Find where the given text appears and provide that cell's center as (X, Y) coordinate. 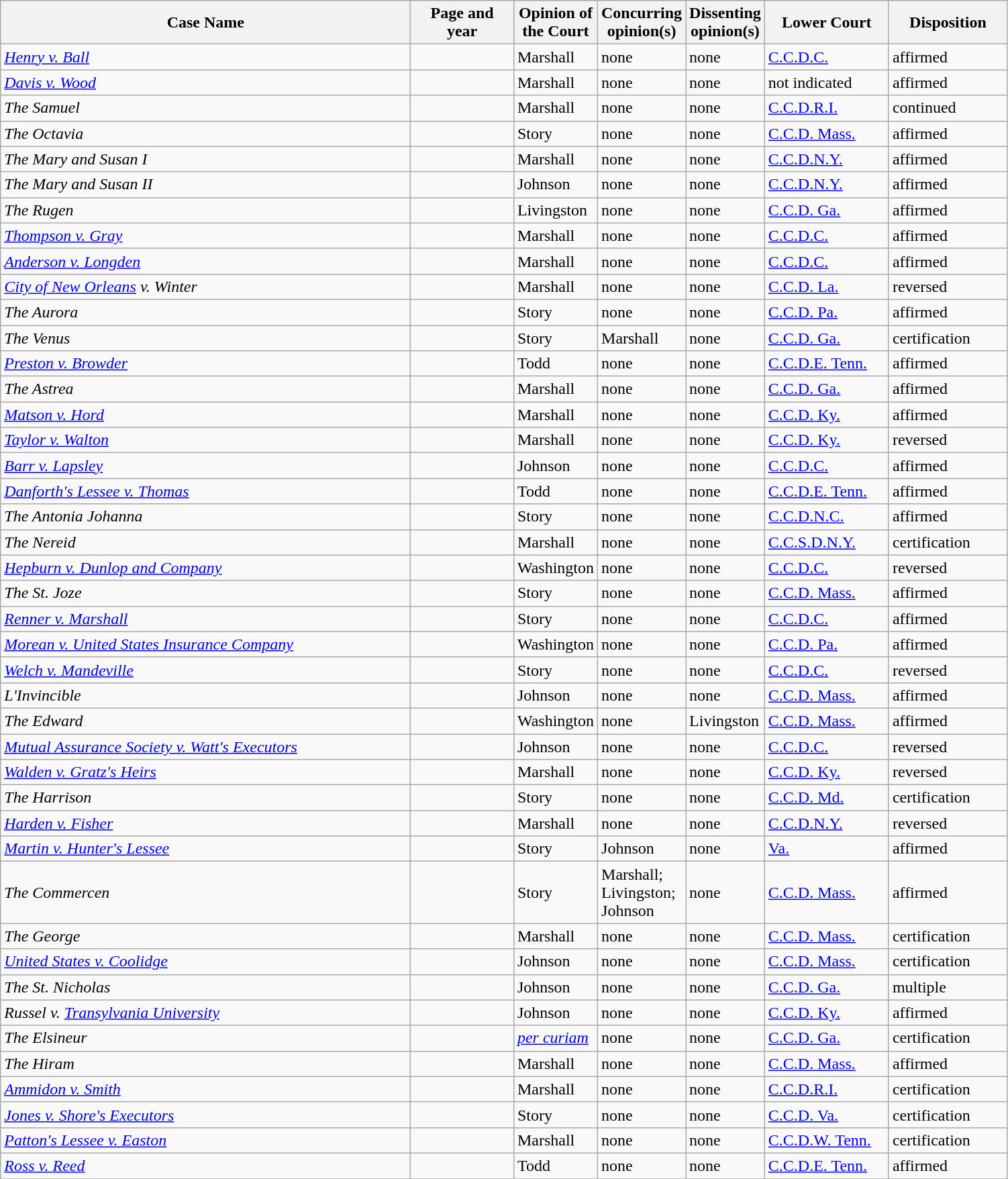
Anderson v. Longden (205, 261)
Case Name (205, 23)
Henry v. Ball (205, 57)
The Commercen (205, 892)
Concurring opinion(s) (642, 23)
The Aurora (205, 312)
Matson v. Hord (205, 415)
The St. Joze (205, 593)
Morean v. United States Insurance Company (205, 644)
Harden v. Fisher (205, 823)
The Mary and Susan I (205, 159)
Martin v. Hunter's Lessee (205, 849)
Danforth's Lessee v. Thomas (205, 491)
The Harrison (205, 798)
United States v. Coolidge (205, 962)
per curiam (556, 1038)
C.C.S.D.N.Y. (827, 542)
Ammidon v. Smith (205, 1089)
The Elsineur (205, 1038)
C.C.D. Md. (827, 798)
The George (205, 936)
The Rugen (205, 210)
Thompson v. Gray (205, 236)
The Mary and Susan II (205, 185)
Jones v. Shore's Executors (205, 1115)
The Hiram (205, 1064)
Va. (827, 849)
The Edward (205, 721)
Marshall; Livingston; Johnson (642, 892)
Opinion of the Court (556, 23)
L'Invincible (205, 695)
Mutual Assurance Society v. Watt's Executors (205, 747)
C.C.D.N.C. (827, 517)
Renner v. Marshall (205, 619)
The Octavia (205, 134)
Disposition (948, 23)
Preston v. Browder (205, 364)
The Astrea (205, 389)
The Venus (205, 338)
Dissenting opinion(s) (725, 23)
continued (948, 108)
C.C.D. La. (827, 287)
C.C.D.W. Tenn. (827, 1140)
not indicated (827, 83)
Taylor v. Walton (205, 440)
multiple (948, 987)
The St. Nicholas (205, 987)
The Nereid (205, 542)
C.C.D. Va. (827, 1115)
City of New Orleans v. Winter (205, 287)
Ross v. Reed (205, 1166)
Davis v. Wood (205, 83)
The Antonia Johanna (205, 517)
Welch v. Mandeville (205, 670)
Lower Court (827, 23)
Hepburn v. Dunlop and Company (205, 568)
Walden v. Gratz's Heirs (205, 772)
Patton's Lessee v. Easton (205, 1140)
Page and year (462, 23)
The Samuel (205, 108)
Russel v. Transylvania University (205, 1013)
Barr v. Lapsley (205, 466)
